Provide the [X, Y] coordinate of the cell's center where the given text is located.  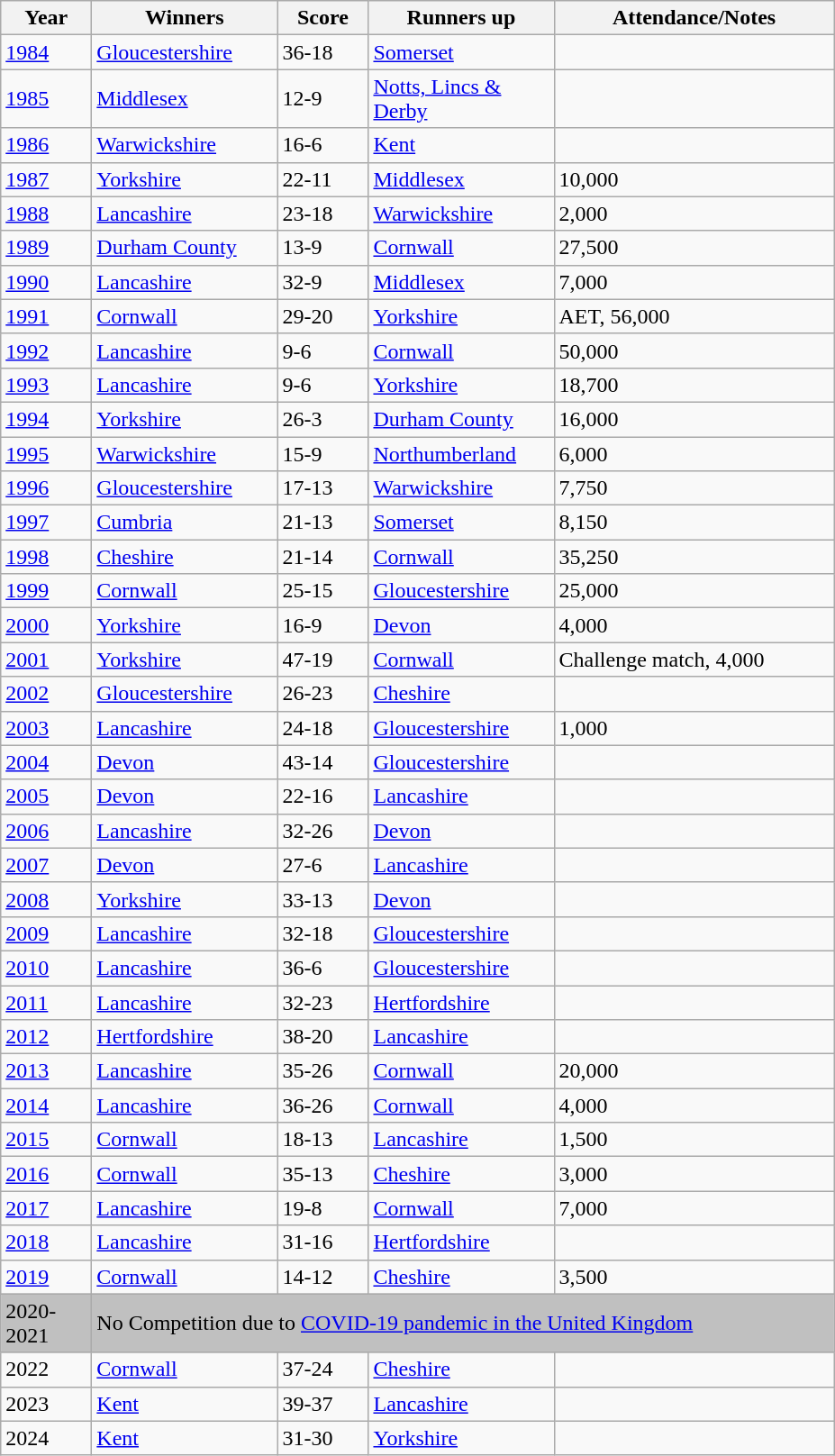
1992 [47, 350]
39-37 [322, 1404]
21-14 [322, 557]
13-9 [322, 248]
32-18 [322, 933]
17-13 [322, 488]
Winners [185, 18]
8,150 [694, 523]
2008 [47, 899]
1987 [47, 179]
Score [322, 18]
2019 [47, 1277]
2018 [47, 1242]
35-26 [322, 1071]
2006 [47, 831]
27-6 [322, 865]
2013 [47, 1071]
18-13 [322, 1140]
14-12 [322, 1277]
6,000 [694, 453]
1991 [47, 316]
25,000 [694, 591]
47-19 [322, 660]
32-26 [322, 831]
22-16 [322, 796]
37-24 [322, 1370]
1,000 [694, 728]
2017 [47, 1208]
3,000 [694, 1174]
2015 [47, 1140]
Runners up [461, 18]
7,750 [694, 488]
2016 [47, 1174]
1995 [47, 453]
Cumbria [185, 523]
AET, 56,000 [694, 316]
19-8 [322, 1208]
1984 [47, 52]
1988 [47, 214]
38-20 [322, 1037]
24-18 [322, 728]
Northumberland [461, 453]
2020-2021 [47, 1323]
2010 [47, 968]
32-23 [322, 1003]
36-6 [322, 968]
2014 [47, 1106]
1999 [47, 591]
22-11 [322, 179]
1990 [47, 282]
31-16 [322, 1242]
Notts, Lincs & Derby [461, 99]
10,000 [694, 179]
12-9 [322, 99]
2023 [47, 1404]
16,000 [694, 419]
50,000 [694, 350]
No Competition due to COVID-19 pandemic in the United Kingdom [463, 1323]
1993 [47, 385]
2011 [47, 1003]
27,500 [694, 248]
20,000 [694, 1071]
21-13 [322, 523]
18,700 [694, 385]
1985 [47, 99]
1998 [47, 557]
32-9 [322, 282]
25-15 [322, 591]
36-26 [322, 1106]
2005 [47, 796]
35-13 [322, 1174]
2022 [47, 1370]
2001 [47, 660]
26-23 [322, 694]
1989 [47, 248]
1996 [47, 488]
2007 [47, 865]
2003 [47, 728]
2002 [47, 694]
2024 [47, 1438]
33-13 [322, 899]
2004 [47, 762]
16-9 [322, 625]
16-6 [322, 145]
1986 [47, 145]
26-3 [322, 419]
43-14 [322, 762]
1994 [47, 419]
2009 [47, 933]
31-30 [322, 1438]
3,500 [694, 1277]
15-9 [322, 453]
36-18 [322, 52]
Challenge match, 4,000 [694, 660]
Attendance/Notes [694, 18]
29-20 [322, 316]
1997 [47, 523]
23-18 [322, 214]
2,000 [694, 214]
Year [47, 18]
2000 [47, 625]
2012 [47, 1037]
1,500 [694, 1140]
35,250 [694, 557]
